Determine the (x, y) coordinate at the center of the cell enclosing the given text.  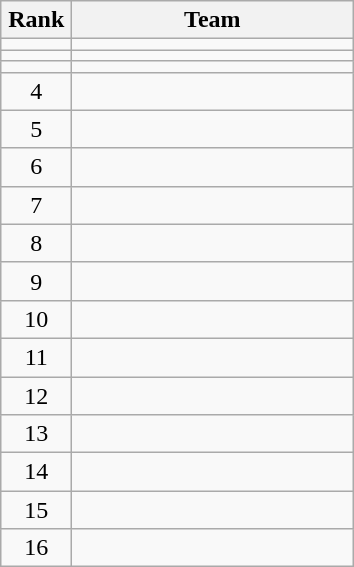
12 (36, 395)
13 (36, 434)
9 (36, 281)
Team (212, 20)
4 (36, 91)
14 (36, 472)
15 (36, 510)
Rank (36, 20)
16 (36, 548)
7 (36, 205)
10 (36, 319)
11 (36, 357)
5 (36, 129)
8 (36, 243)
6 (36, 167)
